Locate the cell with the specified text and output its (x, y) center coordinate. 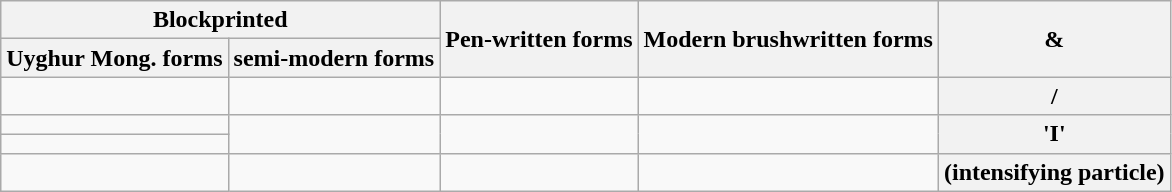
/ (1054, 96)
& (1054, 39)
Modern brushwritten forms (788, 39)
Blockprinted (220, 20)
'I' (1054, 134)
Pen-written forms (539, 39)
(intensifying particle) (1054, 172)
semi-modern forms (334, 58)
Uyghur Mong. forms (114, 58)
